Pinpoint the cell where the given text exists, returning its (X, Y) midpoint coordinate. 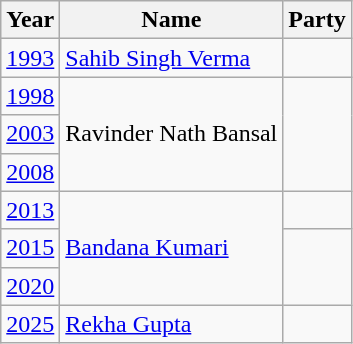
2008 (30, 172)
Year (30, 20)
2025 (30, 324)
Rekha Gupta (172, 324)
Ravinder Nath Bansal (172, 134)
2013 (30, 210)
1998 (30, 96)
Sahib Singh Verma (172, 58)
Party (317, 20)
2020 (30, 286)
2003 (30, 134)
2015 (30, 248)
1993 (30, 58)
Bandana Kumari (172, 248)
Name (172, 20)
